Find where the given text appears and provide that cell's center as (X, Y) coordinate. 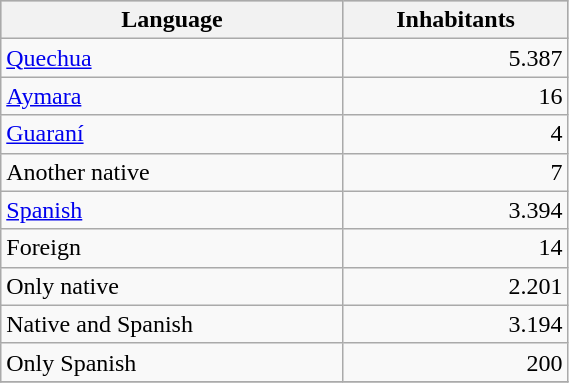
200 (456, 362)
Foreign (172, 248)
Only Spanish (172, 362)
16 (456, 96)
3.394 (456, 210)
Aymara (172, 96)
Inhabitants (456, 20)
Quechua (172, 58)
Another native (172, 172)
Native and Spanish (172, 324)
3.194 (456, 324)
7 (456, 172)
Only native (172, 286)
Spanish (172, 210)
2.201 (456, 286)
14 (456, 248)
Guaraní (172, 134)
5.387 (456, 58)
Language (172, 20)
4 (456, 134)
